Provide the [x, y] coordinate of the cell's center where the given text is located.  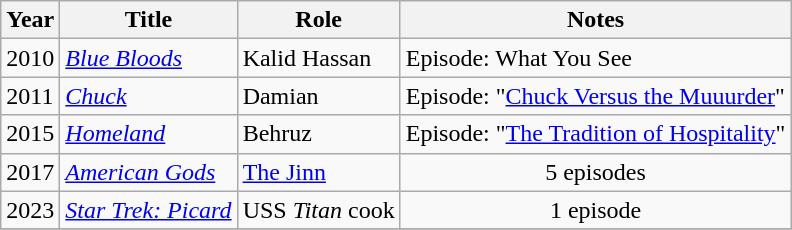
Blue Bloods [148, 58]
Kalid Hassan [318, 58]
Episode: "The Tradition of Hospitality" [596, 134]
2010 [30, 58]
Episode: "Chuck Versus the Muuurder" [596, 96]
Star Trek: Picard [148, 210]
2011 [30, 96]
Episode: What You See [596, 58]
American Gods [148, 172]
Notes [596, 20]
Year [30, 20]
The Jinn [318, 172]
USS Titan cook [318, 210]
2023 [30, 210]
Behruz [318, 134]
1 episode [596, 210]
Chuck [148, 96]
2017 [30, 172]
Title [148, 20]
2015 [30, 134]
5 episodes [596, 172]
Damian [318, 96]
Role [318, 20]
Homeland [148, 134]
